Return the (X, Y) coordinate for the center point of the cell that contains the specified text.  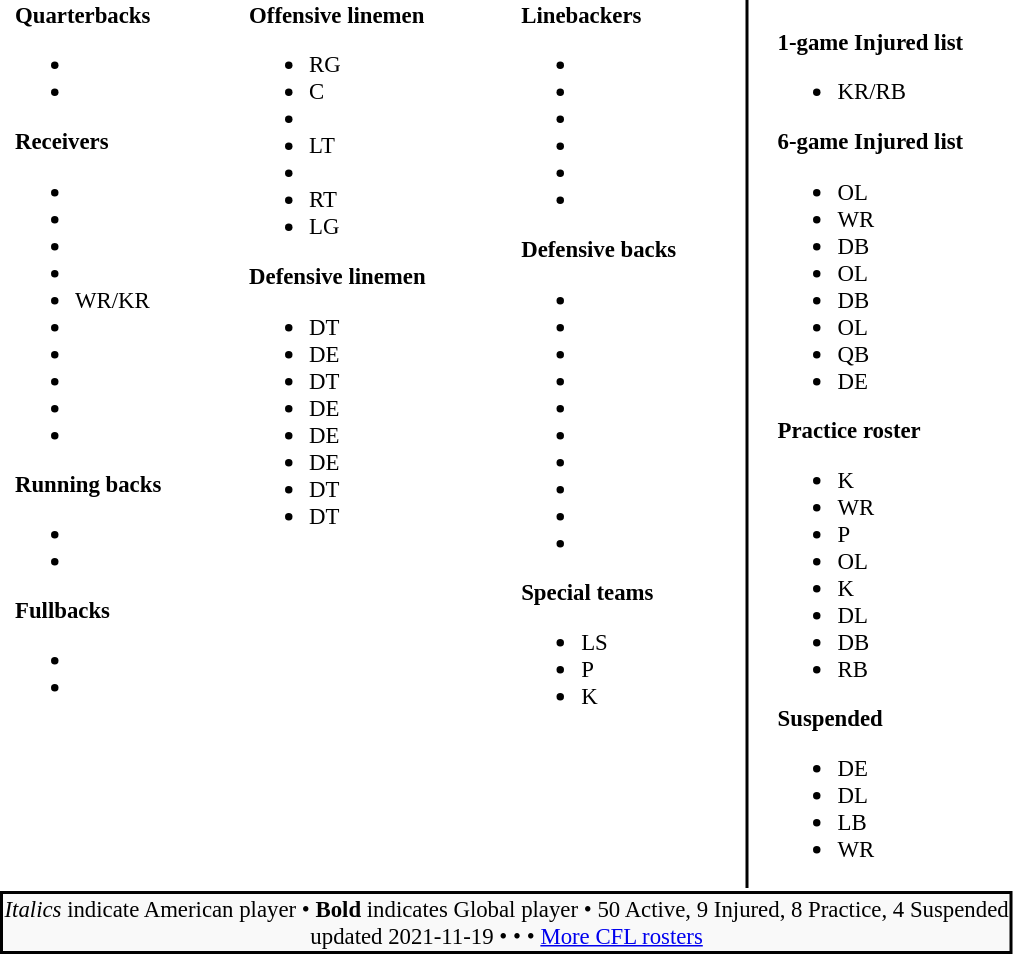
LinebackersDefensive backsSpecial teams LS P K (620, 444)
1-game Injured list KR/RB6-game Injured list OL WR DB OL DB OL QB DEPractice roster K WR P OL K DL DB RBSuspended DE DL LB WR (894, 444)
QuarterbacksReceivers WR/KRRunning backsFullbacks (108, 444)
Offensive linemen RG C LT RT LGDefensive linemen DT DE DT DE DE DE DT DT (361, 444)
